Detect which cell encompasses the target text, then output its (x, y) center coordinate. 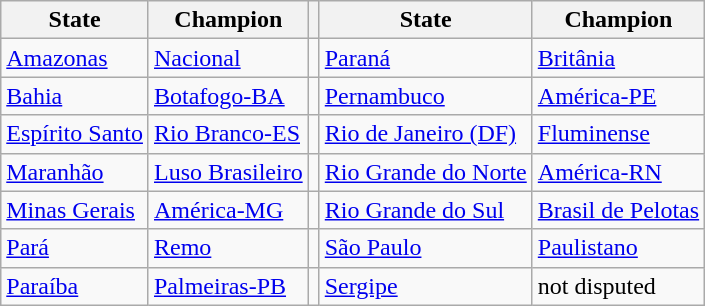
Fluminense (618, 134)
Sergipe (426, 286)
América-MG (228, 210)
Britânia (618, 58)
Nacional (228, 58)
América-RN (618, 172)
Rio Grande do Norte (426, 172)
Rio Branco-ES (228, 134)
Paraíba (75, 286)
Botafogo-BA (228, 96)
Rio Grande do Sul (426, 210)
Amazonas (75, 58)
Paraná (426, 58)
Remo (228, 248)
Palmeiras-PB (228, 286)
América-PE (618, 96)
Luso Brasileiro (228, 172)
Paulistano (618, 248)
Rio de Janeiro (DF) (426, 134)
Pernambuco (426, 96)
Maranhão (75, 172)
São Paulo (426, 248)
Pará (75, 248)
Espírito Santo (75, 134)
Minas Gerais (75, 210)
Bahia (75, 96)
Brasil de Pelotas (618, 210)
not disputed (618, 286)
